Determine the [X, Y] coordinate at the center of the cell enclosing the given text.  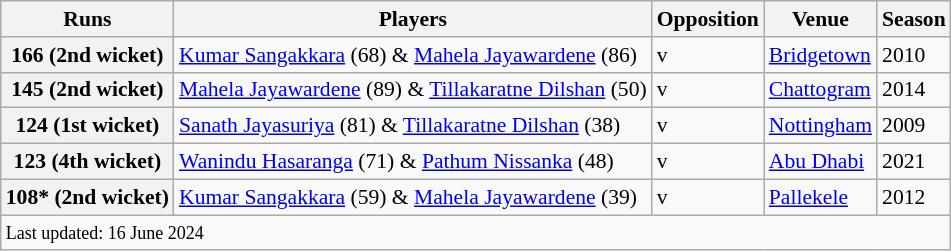
Wanindu Hasaranga (71) & Pathum Nissanka (48) [413, 162]
124 (1st wicket) [88, 126]
2009 [914, 126]
2012 [914, 197]
Opposition [708, 19]
Nottingham [820, 126]
145 (2nd wicket) [88, 90]
Kumar Sangakkara (59) & Mahela Jayawardene (39) [413, 197]
2014 [914, 90]
108* (2nd wicket) [88, 197]
Players [413, 19]
Bridgetown [820, 55]
Mahela Jayawardene (89) & Tillakaratne Dilshan (50) [413, 90]
2010 [914, 55]
123 (4th wicket) [88, 162]
Pallekele [820, 197]
Sanath Jayasuriya (81) & Tillakaratne Dilshan (38) [413, 126]
Chattogram [820, 90]
Venue [820, 19]
Abu Dhabi [820, 162]
Season [914, 19]
Kumar Sangakkara (68) & Mahela Jayawardene (86) [413, 55]
Last updated: 16 June 2024 [476, 233]
Runs [88, 19]
2021 [914, 162]
166 (2nd wicket) [88, 55]
